For the text-containing cell, return its midpoint in (X, Y) coordinate format. 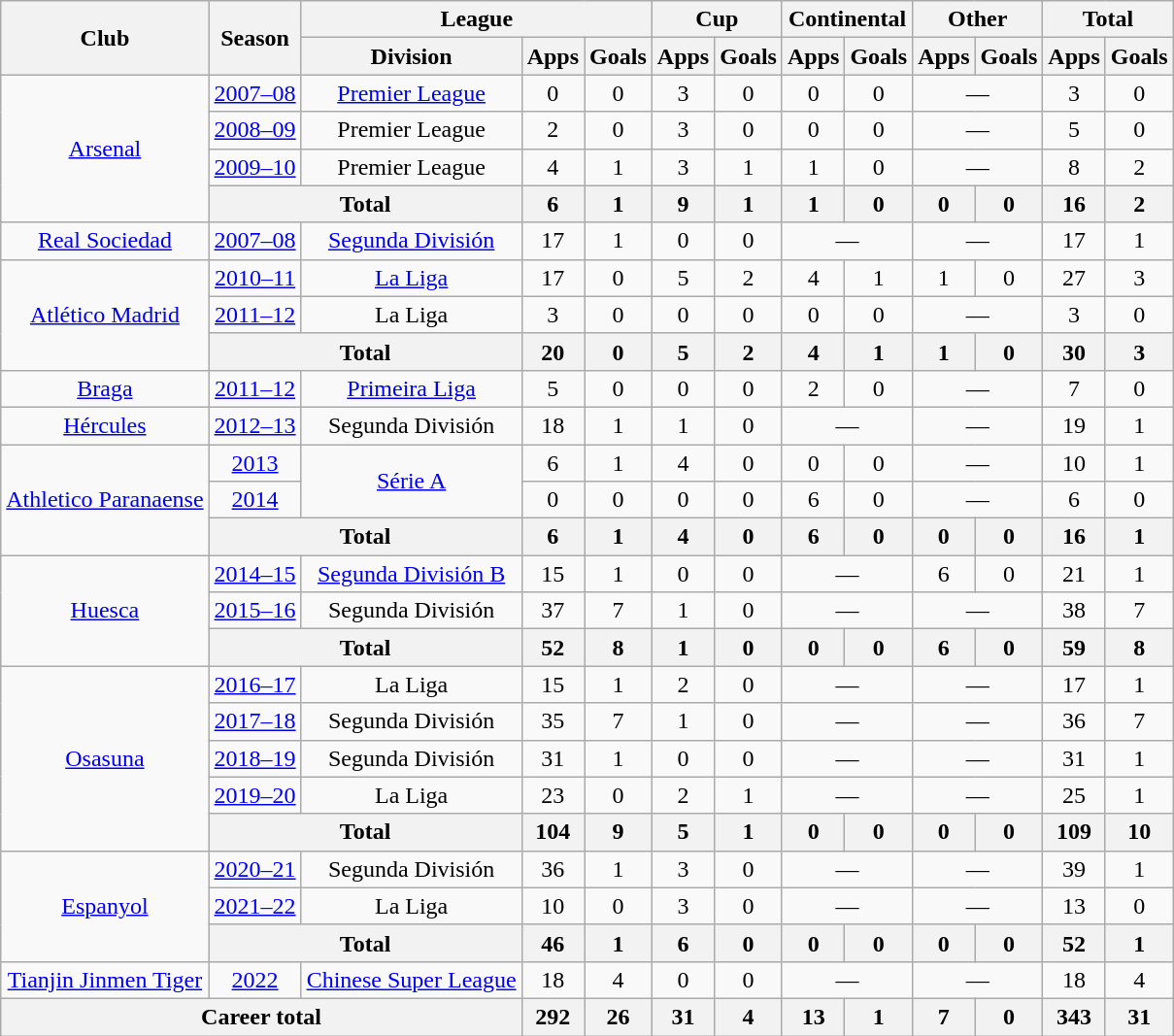
19 (1074, 425)
25 (1074, 795)
2014–15 (254, 574)
Career total (261, 1017)
104 (553, 832)
2019–20 (254, 795)
35 (553, 721)
Other (978, 19)
2018–19 (254, 758)
Cup (717, 19)
23 (553, 795)
2022 (254, 980)
Hércules (105, 425)
2013 (254, 463)
27 (1074, 278)
Athletico Paranaense (105, 500)
2017–18 (254, 721)
Atlético Madrid (105, 315)
2021–22 (254, 906)
20 (553, 351)
2008–09 (254, 130)
2016–17 (254, 685)
Tianjin Jinmen Tiger (105, 980)
Segunda División B (412, 574)
League (476, 19)
2012–13 (254, 425)
2020–21 (254, 869)
Série A (412, 482)
Real Sociedad (105, 241)
Club (105, 38)
Chinese Super League (412, 980)
292 (553, 1017)
Arsenal (105, 149)
109 (1074, 832)
39 (1074, 869)
26 (619, 1017)
Huesca (105, 611)
Continental (847, 19)
Braga (105, 388)
21 (1074, 574)
2010–11 (254, 278)
2015–16 (254, 611)
Espanyol (105, 906)
2009–10 (254, 167)
30 (1074, 351)
59 (1074, 648)
2014 (254, 500)
343 (1074, 1017)
38 (1074, 611)
Season (254, 38)
46 (553, 943)
37 (553, 611)
Division (412, 56)
Osasuna (105, 758)
Primeira Liga (412, 388)
